Find where the given text appears and provide that cell's center as (x, y) coordinate. 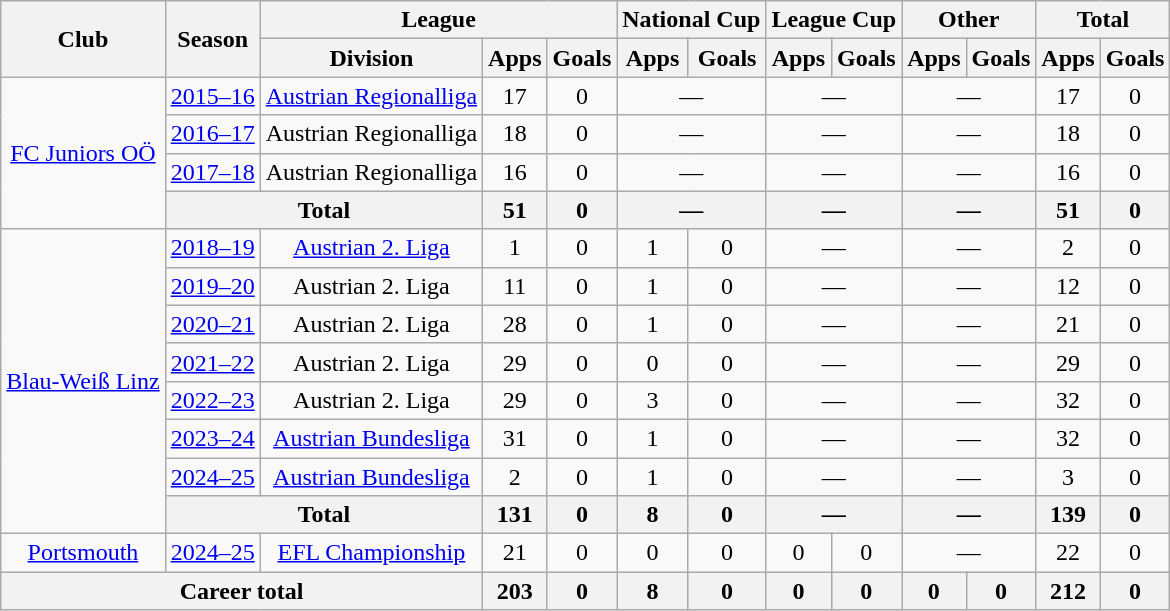
2022–23 (212, 400)
EFL Championship (371, 553)
212 (1068, 591)
FC Juniors OÖ (83, 153)
31 (515, 438)
139 (1068, 515)
Career total (242, 591)
Blau-Weiß Linz (83, 381)
2015–16 (212, 96)
Club (83, 39)
2017–18 (212, 172)
National Cup (692, 20)
28 (515, 324)
203 (515, 591)
2020–21 (212, 324)
Portsmouth (83, 553)
2021–22 (212, 362)
2016–17 (212, 134)
2023–24 (212, 438)
2019–20 (212, 286)
Division (371, 58)
Season (212, 39)
League Cup (834, 20)
2018–19 (212, 248)
League (438, 20)
12 (1068, 286)
11 (515, 286)
22 (1068, 553)
Other (969, 20)
131 (515, 515)
